Return the (X, Y) coordinate for the center point of the cell that contains the specified text.  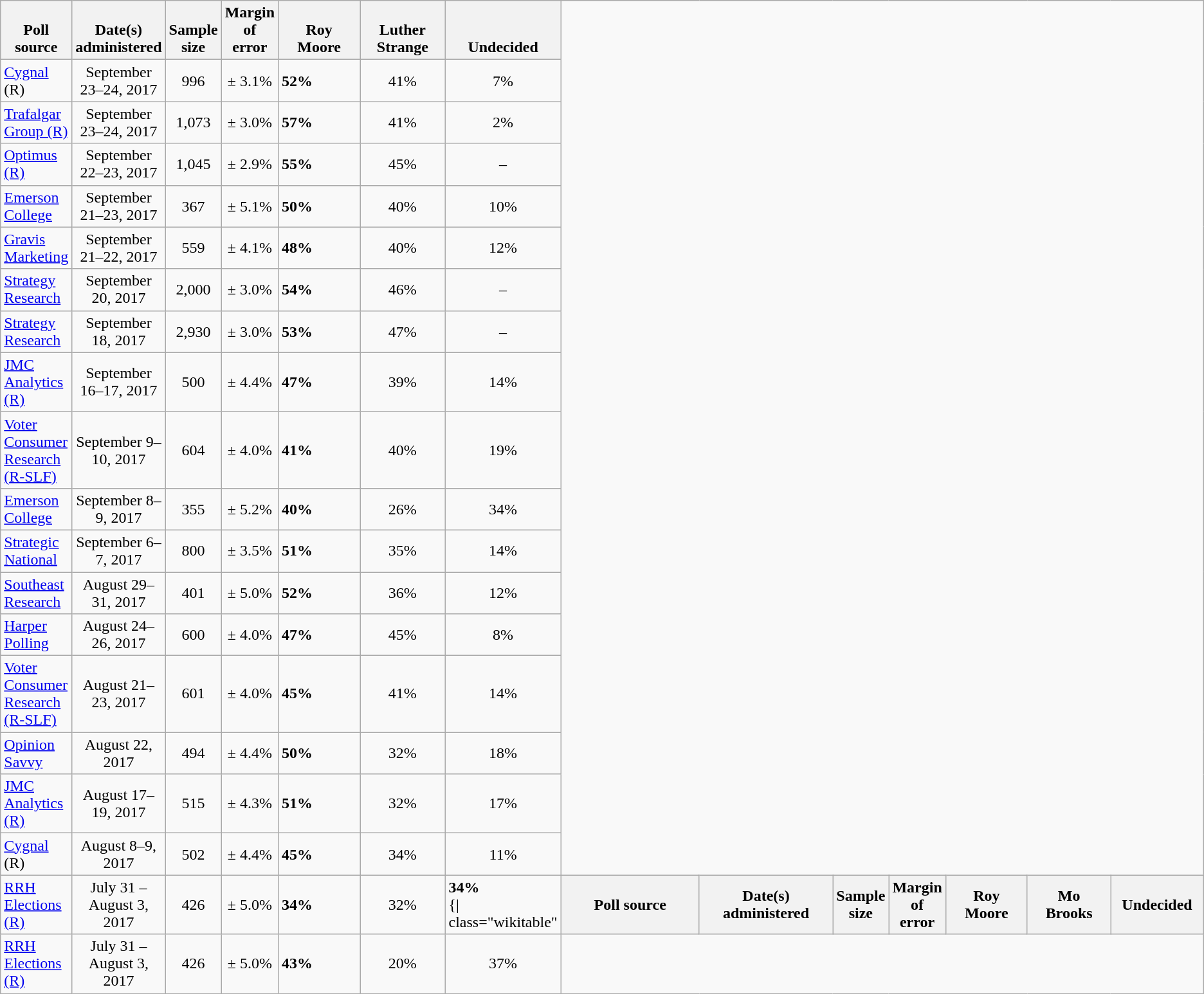
September 18, 2017 (118, 332)
2% (503, 122)
± 2.9% (250, 165)
2,930 (193, 332)
10% (503, 206)
18% (503, 754)
August 24–26, 2017 (118, 635)
559 (193, 248)
39% (403, 382)
401 (193, 593)
September 9–10, 2017 (118, 450)
± 3.1% (250, 81)
August 21–23, 2017 (118, 694)
August 8–9, 2017 (118, 854)
August 29–31, 2017 (118, 593)
54% (319, 289)
1,045 (193, 165)
Gravis Marketing (36, 248)
19% (503, 450)
Optimus (R) (36, 165)
53% (319, 332)
57% (319, 122)
Strategic National (36, 550)
Trafalgar Group (R) (36, 122)
September 21–22, 2017 (118, 248)
17% (503, 804)
1,073 (193, 122)
August 22, 2017 (118, 754)
September 21–23, 2017 (118, 206)
Southeast Research (36, 593)
600 (193, 635)
September 22–23, 2017 (118, 165)
7% (503, 81)
367 (193, 206)
MoBrooks (1069, 905)
LutherStrange (403, 30)
September 8–9, 2017 (118, 509)
September 16–17, 2017 (118, 382)
55% (319, 165)
43% (319, 964)
36% (403, 593)
502 (193, 854)
34% {| class="wikitable" (503, 905)
± 5.2% (250, 509)
996 (193, 81)
± 5.1% (250, 206)
37% (503, 964)
September 20, 2017 (118, 289)
Harper Polling (36, 635)
8% (503, 635)
20% (403, 964)
11% (503, 854)
48% (319, 248)
2,000 (193, 289)
35% (403, 550)
500 (193, 382)
355 (193, 509)
Opinion Savvy (36, 754)
± 4.3% (250, 804)
604 (193, 450)
515 (193, 804)
601 (193, 694)
September 6–7, 2017 (118, 550)
± 4.1% (250, 248)
± 3.5% (250, 550)
494 (193, 754)
26% (403, 509)
46% (403, 289)
August 17–19, 2017 (118, 804)
800 (193, 550)
